Provide the [X, Y] coordinate of the cell's center where the given text is located.  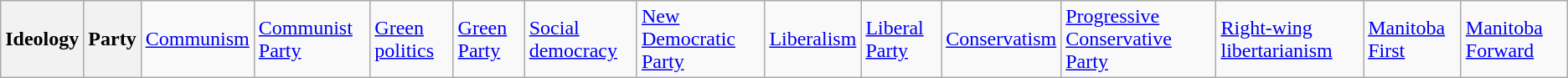
Liberal Party [901, 39]
Manitoba First [1412, 39]
Communism [198, 39]
Liberalism [812, 39]
Manitoba Forward [1514, 39]
New Democratic Party [700, 39]
Green politics [412, 39]
Green Party [489, 39]
Progressive Conservative Party [1139, 39]
Communist Party [312, 39]
Ideology [42, 39]
Conservatism [1002, 39]
Party [112, 39]
Right-wing libertarianism [1290, 39]
Social democracy [580, 39]
